Search for the cell housing the specified text and yield its [X, Y] center coordinate. 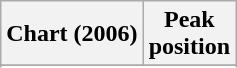
Chart (2006) [72, 34]
Peakposition [189, 34]
